Extract the (X, Y) coordinate from the center of the cell holding the provided text.  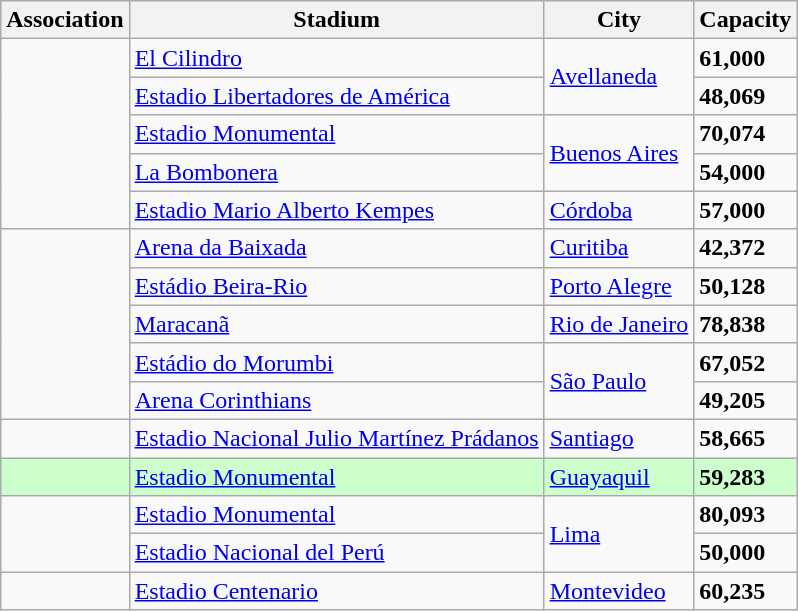
La Bombonera (336, 172)
50,128 (746, 286)
City (619, 20)
Association (65, 20)
57,000 (746, 210)
Lima (619, 534)
Montevideo (619, 591)
59,283 (746, 477)
80,093 (746, 515)
Estadio Nacional del Perú (336, 553)
70,074 (746, 134)
São Paulo (619, 381)
67,052 (746, 362)
Estadio Mario Alberto Kempes (336, 210)
Capacity (746, 20)
Estadio Libertadores de América (336, 96)
58,665 (746, 438)
Arena da Baixada (336, 248)
Guayaquil (619, 477)
78,838 (746, 324)
60,235 (746, 591)
Estádio do Morumbi (336, 362)
48,069 (746, 96)
El Cilindro (336, 58)
Santiago (619, 438)
Estadio Nacional Julio Martínez Prádanos (336, 438)
Arena Corinthians (336, 400)
Estadio Centenario (336, 591)
49,205 (746, 400)
Porto Alegre (619, 286)
Stadium (336, 20)
61,000 (746, 58)
Maracanã (336, 324)
50,000 (746, 553)
Curitiba (619, 248)
42,372 (746, 248)
Estádio Beira-Rio (336, 286)
54,000 (746, 172)
Rio de Janeiro (619, 324)
Buenos Aires (619, 153)
Avellaneda (619, 77)
Córdoba (619, 210)
